Provide the (x, y) coordinate of the cell's center where the given text is located.  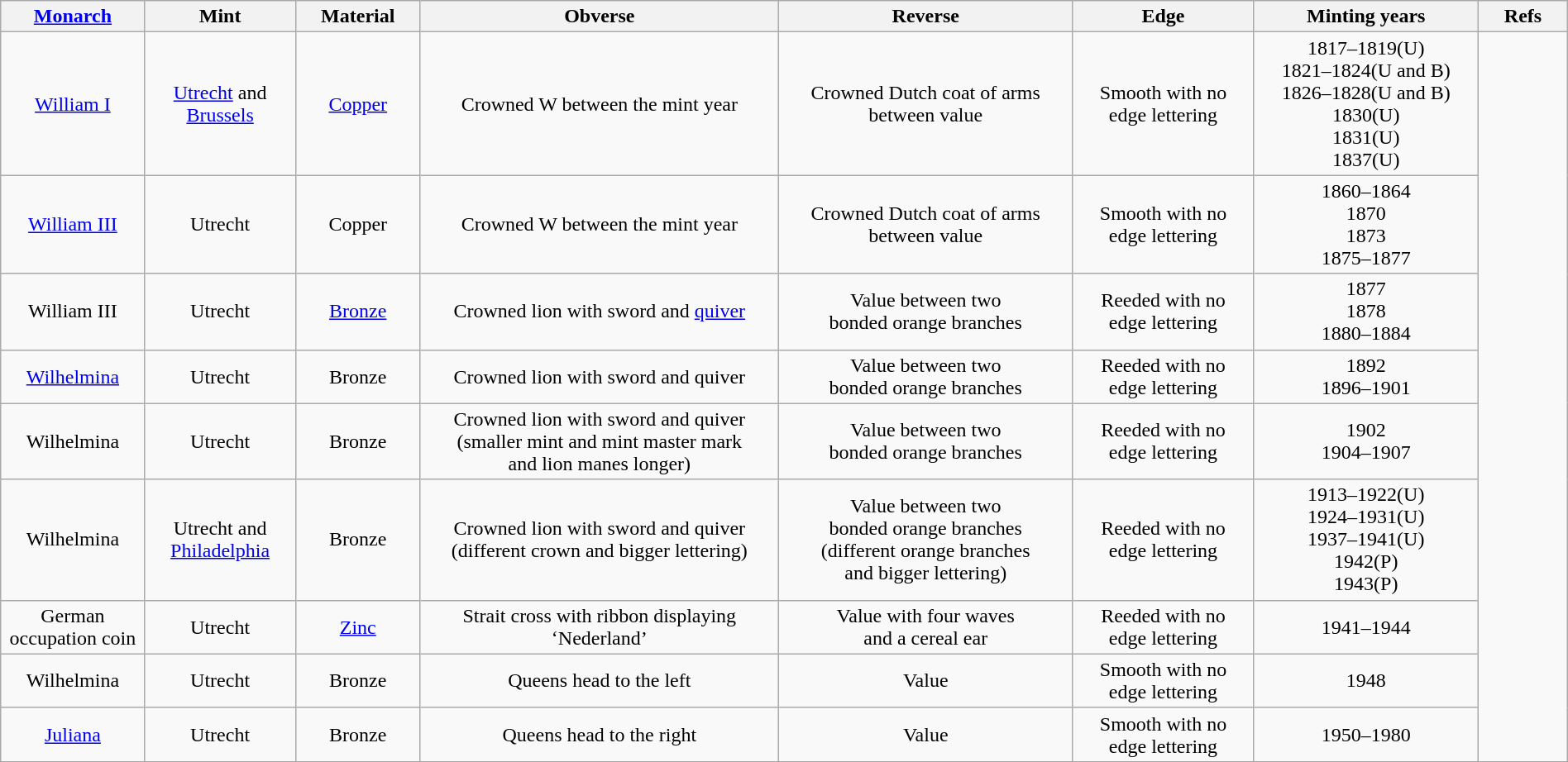
Crowned lion with sword and quiver (smaller mint and mint master mark and lion manes longer) (599, 441)
Minting years (1366, 17)
Zinc (357, 626)
1941–1944 (1366, 626)
Strait cross with ribbon displaying ‘Nederland’ (599, 626)
19021904–1907 (1366, 441)
1950–1980 (1366, 734)
Monarch (73, 17)
Material (357, 17)
Juliana (73, 734)
Utrecht and Brussels (220, 104)
Value with four waves and a cereal ear (925, 626)
Reverse (925, 17)
1948 (1366, 681)
Refs (1523, 17)
Value between two bonded orange branches (different orange branches and bigger lettering) (925, 540)
Obverse (599, 17)
1860–1864187018731875–1877 (1366, 225)
1913–1922(U)1924–1931(U)1937–1941(U)1942(P)1943(P) (1366, 540)
187718781880–1884 (1366, 312)
Queens head to the right (599, 734)
18921896–1901 (1366, 377)
Utrecht and Philadelphia (220, 540)
Crowned lion with sword and quiver (different crown and bigger lettering) (599, 540)
Queens head to the left (599, 681)
Edge (1163, 17)
1817–1819(U)1821–1824(U and B)1826–1828(U and B)1830(U)1831(U)1837(U) (1366, 104)
German occupation coin (73, 626)
William I (73, 104)
Mint (220, 17)
